Extract the [X, Y] coordinate from the center of the cell holding the provided text.  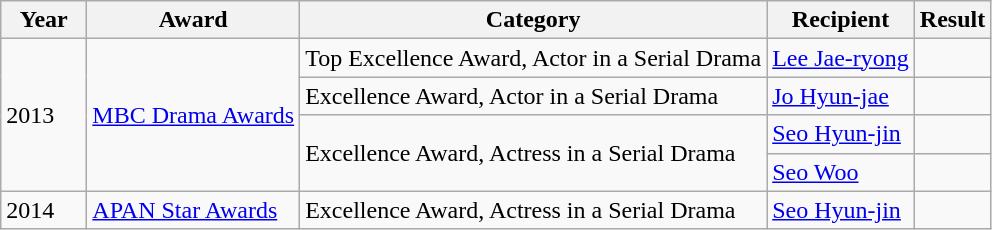
APAN Star Awards [194, 210]
Year [44, 20]
Award [194, 20]
2013 [44, 115]
Top Excellence Award, Actor in a Serial Drama [534, 58]
MBC Drama Awards [194, 115]
Category [534, 20]
Recipient [841, 20]
Excellence Award, Actor in a Serial Drama [534, 96]
Seo Woo [841, 172]
2014 [44, 210]
Lee Jae-ryong [841, 58]
Jo Hyun-jae [841, 96]
Result [952, 20]
